Pinpoint the cell where the given text exists, returning its [x, y] midpoint coordinate. 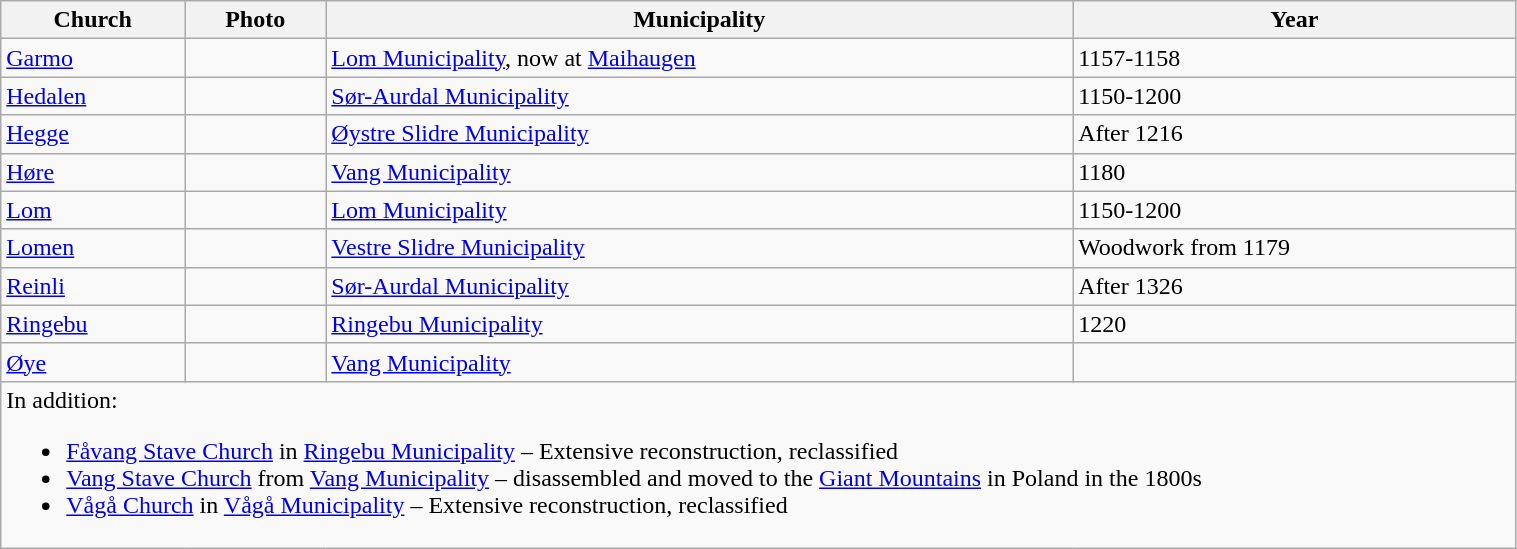
After 1216 [1294, 134]
Year [1294, 20]
Vestre Slidre Municipality [700, 248]
1220 [1294, 324]
Høre [93, 172]
Lomen [93, 248]
Church [93, 20]
1180 [1294, 172]
Øye [93, 362]
Hedalen [93, 96]
Øystre Slidre Municipality [700, 134]
Hegge [93, 134]
Lom Municipality, now at Maihaugen [700, 58]
Ringebu Municipality [700, 324]
1157-1158 [1294, 58]
Lom [93, 210]
After 1326 [1294, 286]
Photo [254, 20]
Municipality [700, 20]
Woodwork from 1179 [1294, 248]
Ringebu [93, 324]
Lom Municipality [700, 210]
Garmo [93, 58]
Reinli [93, 286]
